Extract the (x, y) coordinate from the center of the cell holding the provided text.  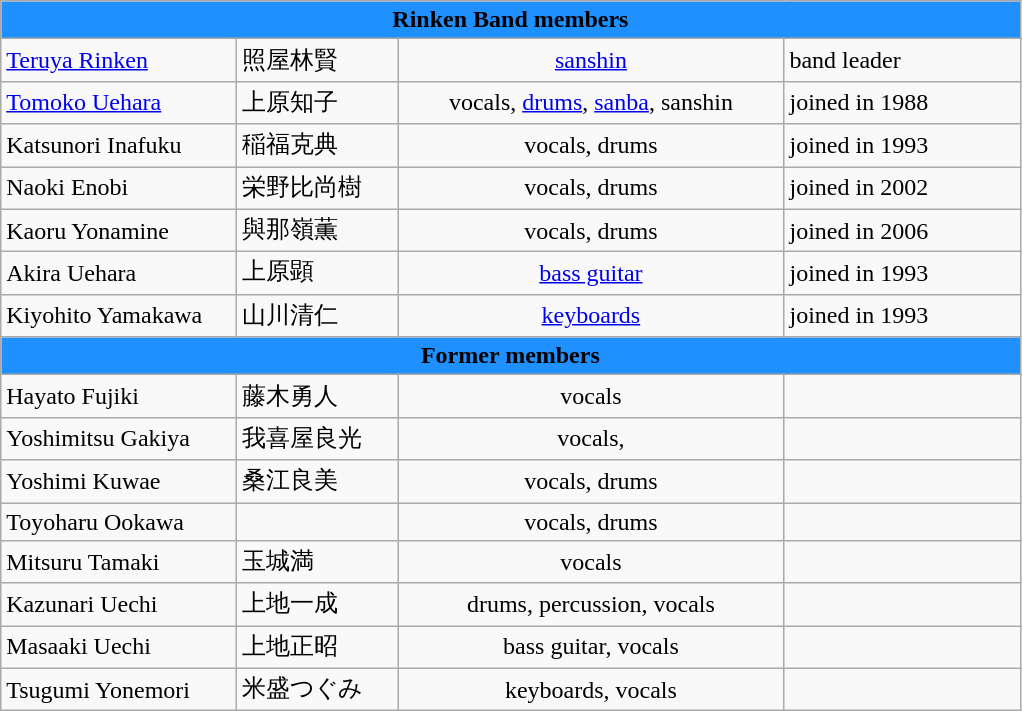
Kiyohito Yamakawa (119, 316)
與那嶺薫 (318, 230)
桑江良美 (318, 482)
藤木勇人 (318, 396)
vocals, (591, 438)
keyboards (591, 316)
keyboards, vocals (591, 690)
Toyoharu Ookawa (119, 521)
Akira Uehara (119, 274)
栄野比尚樹 (318, 188)
Teruya Rinken (119, 60)
Hayato Fujiki (119, 396)
上地一成 (318, 604)
Tomoko Uehara (119, 102)
山川清仁 (318, 316)
Masaaki Uechi (119, 648)
Katsunori Inafuku (119, 146)
Mitsuru Tamaki (119, 562)
米盛つぐみ (318, 690)
上原知子 (318, 102)
Yoshimitsu Gakiya (119, 438)
band leader (902, 60)
Former members (510, 356)
bass guitar (591, 274)
Kaoru Yonamine (119, 230)
bass guitar, vocals (591, 648)
Tsugumi Yonemori (119, 690)
Naoki Enobi (119, 188)
我喜屋良光 (318, 438)
Kazunari Uechi (119, 604)
vocals, drums, sanba, sanshin (591, 102)
sanshin (591, 60)
joined in 2002 (902, 188)
joined in 2006 (902, 230)
上地正昭 (318, 648)
玉城満 (318, 562)
上原顕 (318, 274)
稲福克典 (318, 146)
joined in 1988 (902, 102)
照屋林賢 (318, 60)
drums, percussion, vocals (591, 604)
Yoshimi Kuwae (119, 482)
Rinken Band members (510, 20)
